Find where the given text appears and provide that cell's center as [x, y] coordinate. 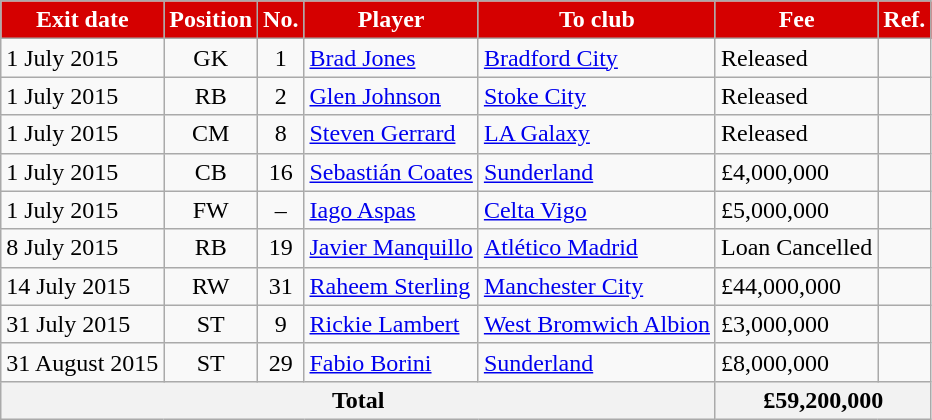
– [281, 210]
RW [211, 286]
Brad Jones [391, 58]
8 July 2015 [82, 248]
£44,000,000 [796, 286]
Sebastián Coates [391, 172]
CB [211, 172]
Loan Cancelled [796, 248]
19 [281, 248]
Exit date [82, 20]
£8,000,000 [796, 362]
14 July 2015 [82, 286]
West Bromwich Albion [596, 324]
Position [211, 20]
Ref. [904, 20]
31 [281, 286]
Javier Manquillo [391, 248]
Glen Johnson [391, 96]
£59,200,000 [822, 400]
Iago Aspas [391, 210]
£5,000,000 [796, 210]
£3,000,000 [796, 324]
Player [391, 20]
Fee [796, 20]
GK [211, 58]
Atlético Madrid [596, 248]
31 July 2015 [82, 324]
Total [358, 400]
16 [281, 172]
No. [281, 20]
9 [281, 324]
Rickie Lambert [391, 324]
Raheem Sterling [391, 286]
8 [281, 134]
Manchester City [596, 286]
2 [281, 96]
£4,000,000 [796, 172]
To club [596, 20]
Fabio Borini [391, 362]
29 [281, 362]
Celta Vigo [596, 210]
Stoke City [596, 96]
31 August 2015 [82, 362]
LA Galaxy [596, 134]
CM [211, 134]
1 [281, 58]
Steven Gerrard [391, 134]
Bradford City [596, 58]
FW [211, 210]
